Return the [X, Y] coordinate for the center point of the cell that contains the specified text.  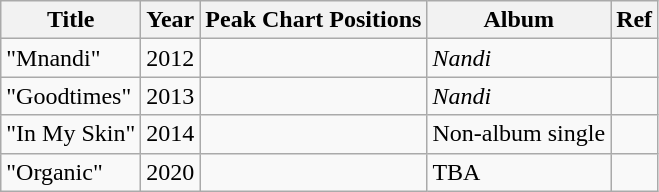
"In My Skin" [71, 134]
2014 [170, 134]
"Mnandi" [71, 58]
Album [519, 20]
Peak Chart Positions [314, 20]
"Organic" [71, 172]
Non-album single [519, 134]
2012 [170, 58]
2013 [170, 96]
"Goodtimes" [71, 96]
Year [170, 20]
Title [71, 20]
2020 [170, 172]
Ref [634, 20]
TBA [519, 172]
